From the cell containing the given text, extract its center point as (x, y) coordinate. 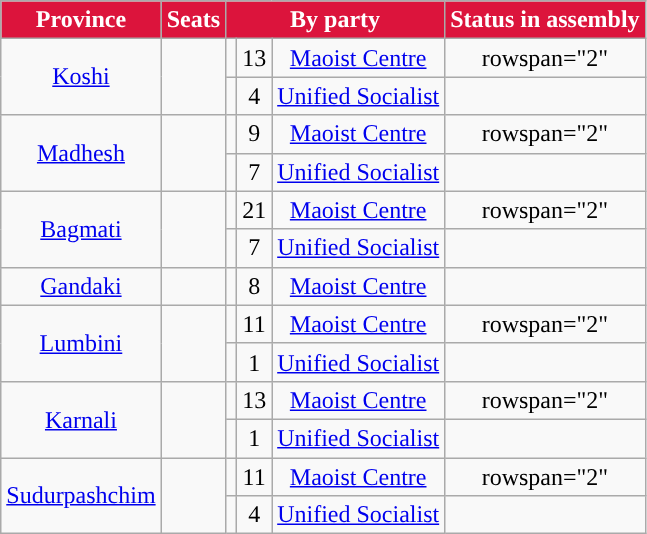
Madhesh (81, 153)
8 (254, 286)
Seats (193, 20)
By party (336, 20)
Province (81, 20)
Koshi (81, 77)
9 (254, 134)
Status in assembly (545, 20)
Bagmati (81, 229)
Karnali (81, 419)
Sudurpashchim (81, 496)
21 (254, 210)
Gandaki (81, 286)
Lumbini (81, 343)
